From the cell containing the given text, extract its center point as [X, Y] coordinate. 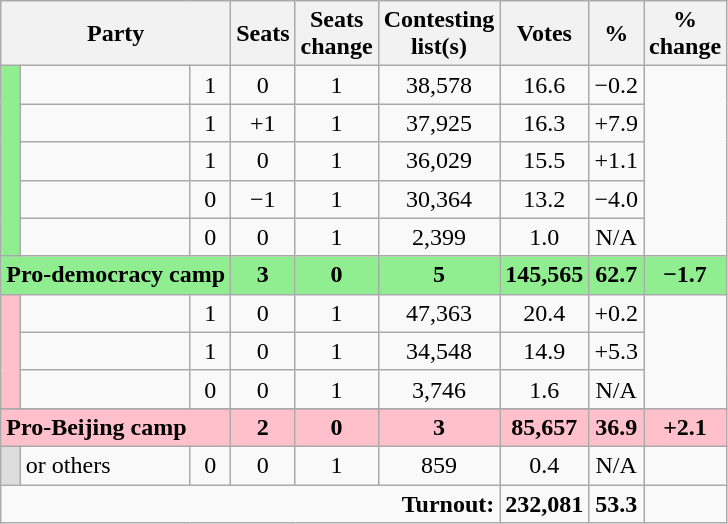
13.2 [544, 199]
Seats [263, 34]
Contestinglist(s) [439, 34]
2,399 [439, 237]
36.9 [616, 427]
145,565 [544, 275]
859 [439, 465]
1.0 [544, 237]
53.3 [616, 503]
Turnout: [250, 503]
62.7 [616, 275]
+0.2 [616, 313]
or others [104, 465]
2 [263, 427]
+2.1 [686, 427]
30,364 [439, 199]
+5.3 [616, 351]
1.6 [544, 389]
Pro-democracy camp [116, 275]
15.5 [544, 161]
47,363 [439, 313]
−0.2 [616, 85]
5 [439, 275]
14.9 [544, 351]
Votes [544, 34]
3,746 [439, 389]
20.4 [544, 313]
−1 [263, 199]
16.3 [544, 123]
Pro-Beijing camp [116, 427]
+1.1 [616, 161]
38,578 [439, 85]
Party [116, 34]
0.4 [544, 465]
34,548 [439, 351]
+1 [263, 123]
%change [686, 34]
−1.7 [686, 275]
85,657 [544, 427]
+7.9 [616, 123]
37,925 [439, 123]
36,029 [439, 161]
232,081 [544, 503]
16.6 [544, 85]
% [616, 34]
Seatschange [336, 34]
−4.0 [616, 199]
